Determine the [x, y] coordinate at the center of the cell enclosing the given text.  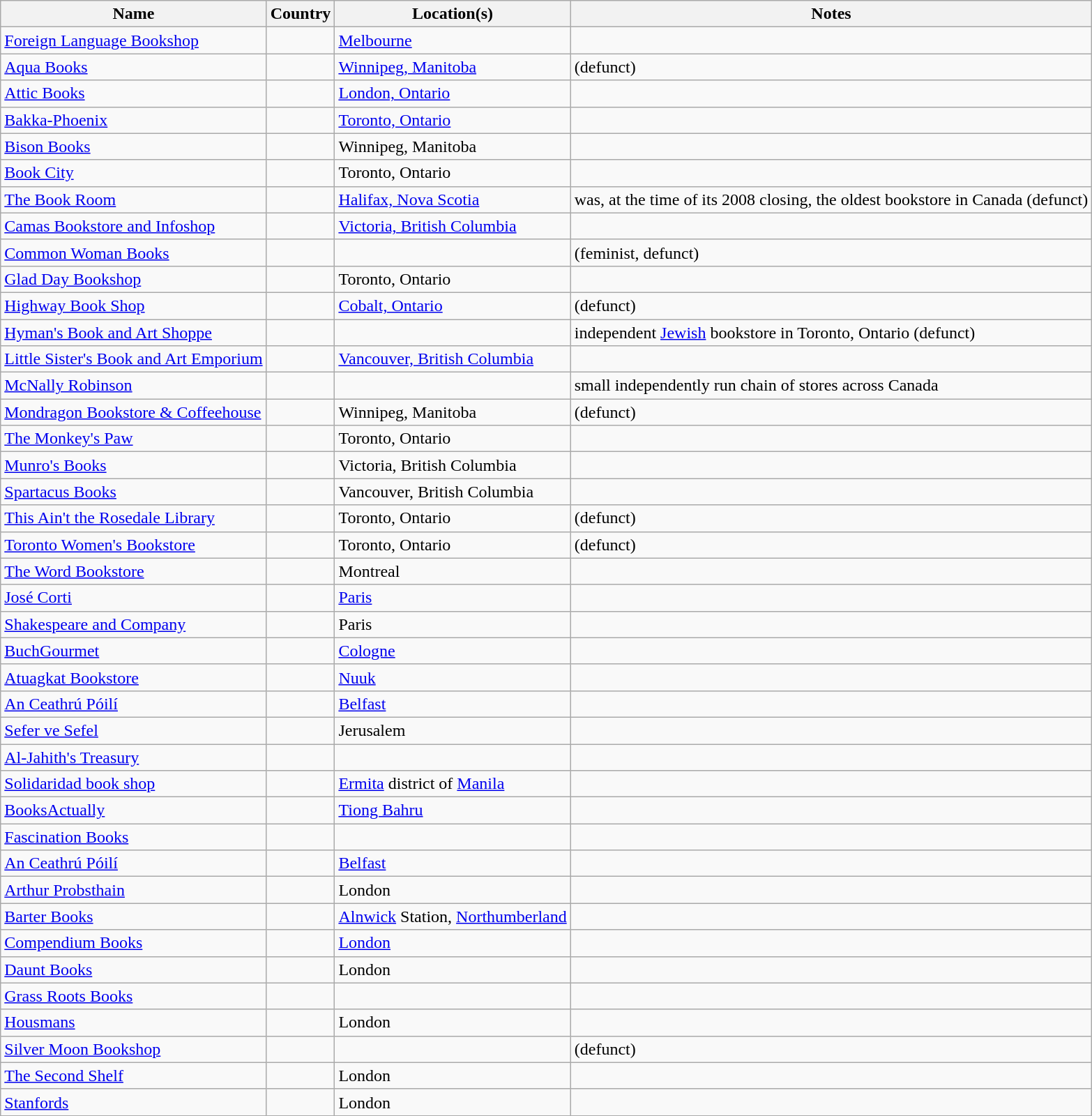
Jerusalem [453, 730]
Ermita district of Manila [453, 784]
Aqua Books [134, 67]
Daunt Books [134, 970]
Highway Book Shop [134, 306]
Atuagkat Bookstore [134, 677]
Montreal [453, 571]
McNally Robinson [134, 386]
Barter Books [134, 917]
Book City [134, 173]
The Word Bookstore [134, 571]
The Monkey's Paw [134, 439]
Country [301, 14]
Cologne [453, 651]
Location(s) [453, 14]
Arthur Probsthain [134, 890]
Common Woman Books [134, 252]
Fascination Books [134, 837]
Shakespeare and Company [134, 624]
was, at the time of its 2008 closing, the oldest bookstore in Canada (defunct) [831, 199]
Silver Moon Bookshop [134, 1049]
Camas Bookstore and Infoshop [134, 226]
Grass Roots Books [134, 996]
(feminist, defunct) [831, 252]
Al-Jahith's Treasury [134, 757]
Sefer ve Sefel [134, 730]
Tiong Bahru [453, 810]
Cobalt, Ontario [453, 306]
Bison Books [134, 146]
Stanfords [134, 1102]
small independently run chain of stores across Canada [831, 386]
José Corti [134, 598]
Spartacus Books [134, 492]
Halifax, Nova Scotia [453, 199]
The Book Room [134, 199]
Foreign Language Bookshop [134, 40]
Munro's Books [134, 465]
Notes [831, 14]
Housmans [134, 1023]
Name [134, 14]
Toronto Women's Bookstore [134, 545]
Hyman's Book and Art Shoppe [134, 333]
Alnwick Station, Northumberland [453, 917]
independent Jewish bookstore in Toronto, Ontario (defunct) [831, 333]
The Second Shelf [134, 1076]
Bakka-Phoenix [134, 120]
BuchGourmet [134, 651]
BooksActually [134, 810]
Glad Day Bookshop [134, 279]
Compendium Books [134, 943]
Little Sister's Book and Art Emporium [134, 359]
Solidaridad book shop [134, 784]
Nuuk [453, 677]
Mondragon Bookstore & Coffeehouse [134, 412]
London, Ontario [453, 93]
Melbourne [453, 40]
This Ain't the Rosedale Library [134, 518]
Attic Books [134, 93]
